Return the (X, Y) coordinate for the center point of the cell that contains the specified text.  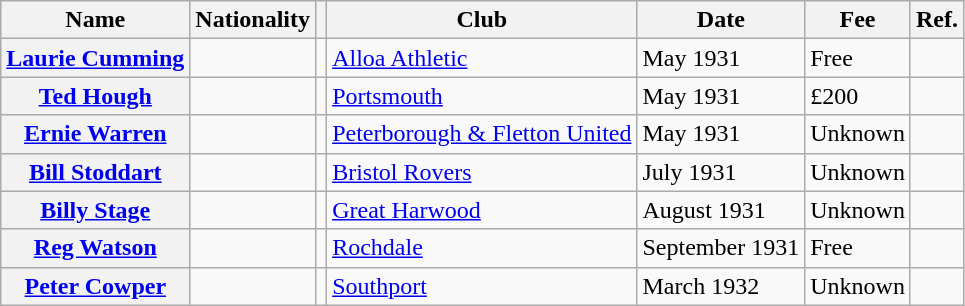
£200 (858, 96)
Southport (482, 286)
Peterborough & Fletton United (482, 134)
Ted Hough (96, 96)
Bill Stoddart (96, 172)
Peter Cowper (96, 286)
Alloa Athletic (482, 58)
Fee (858, 20)
Ref. (936, 20)
Name (96, 20)
July 1931 (721, 172)
Laurie Cumming (96, 58)
August 1931 (721, 210)
Portsmouth (482, 96)
Rochdale (482, 248)
Great Harwood (482, 210)
Nationality (253, 20)
Ernie Warren (96, 134)
September 1931 (721, 248)
Club (482, 20)
March 1932 (721, 286)
Billy Stage (96, 210)
Reg Watson (96, 248)
Date (721, 20)
Bristol Rovers (482, 172)
